Locate the cell with the specified text and output its [x, y] center coordinate. 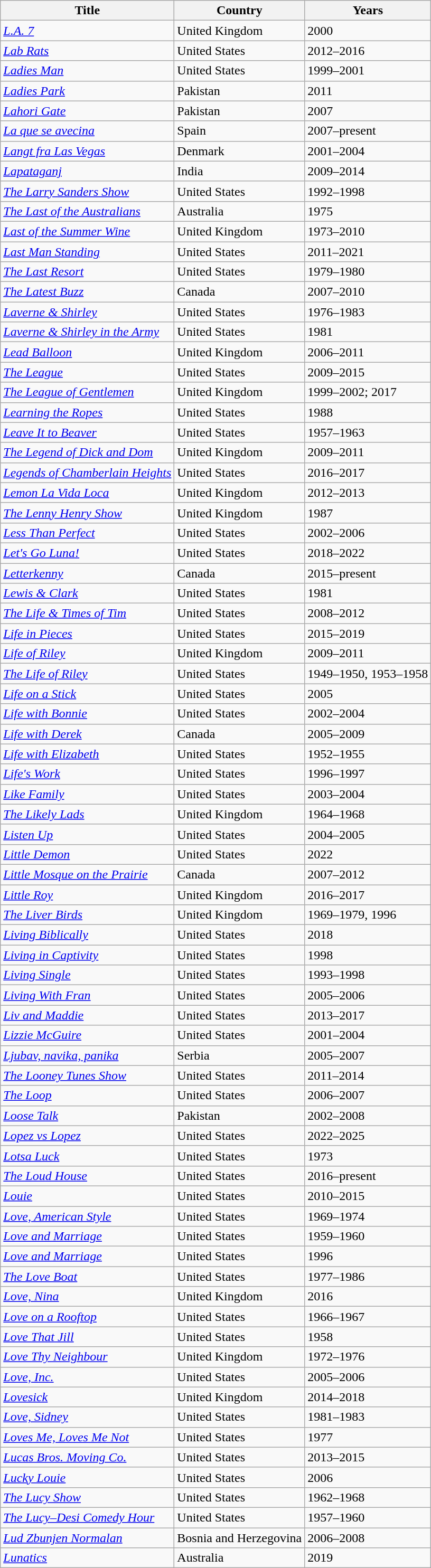
Let's Go Luna! [88, 553]
2007 [368, 111]
Life's Work [88, 774]
La que se avecina [88, 131]
Like Family [88, 794]
The Legend of Dick and Dom [88, 452]
Bosnia and Herzegovina [240, 1538]
1975 [368, 211]
Laverne & Shirley in the Army [88, 332]
1999–2002; 2017 [368, 392]
2005–2007 [368, 1055]
1952–1955 [368, 754]
L.A. 7 [88, 31]
2012–2016 [368, 51]
Love Thy Neighbour [88, 1357]
2016 [368, 1297]
The Love Boat [88, 1277]
2011–2021 [368, 252]
1957–1960 [368, 1517]
1969–1974 [368, 1216]
The Loud House [88, 1176]
1973–2010 [368, 231]
Living With Fran [88, 995]
1999–2001 [368, 71]
2018–2022 [368, 553]
The Last Resort [88, 272]
The Looney Tunes Show [88, 1075]
The Latest Buzz [88, 292]
1988 [368, 412]
Ljubav, navika, panika [88, 1055]
Little Mosque on the Prairie [88, 874]
The Life of Riley [88, 674]
1996–1997 [368, 774]
Little Demon [88, 854]
Lopez vs Lopez [88, 1136]
Lab Rats [88, 51]
1993–1998 [368, 975]
The Lenny Henry Show [88, 513]
2000 [368, 31]
Leave It to Beaver [88, 432]
2016–present [368, 1176]
Last of the Summer Wine [88, 231]
2004–2005 [368, 834]
2015–2019 [368, 634]
2022–2025 [368, 1136]
2011 [368, 91]
The League of Gentlemen [88, 392]
1973 [368, 1156]
Living Biblically [88, 935]
1962–1968 [368, 1497]
2015–present [368, 573]
2002–2006 [368, 533]
Love, Sidney [88, 1417]
2009–2014 [368, 171]
Love, Nina [88, 1297]
Living in Captivity [88, 955]
2007–present [368, 131]
The Last of the Australians [88, 211]
Love That Jill [88, 1337]
Last Man Standing [88, 252]
India [240, 171]
1949–1950, 1953–1958 [368, 674]
Life of Riley [88, 654]
The Loop [88, 1095]
Laverne & Shirley [88, 312]
2005 [368, 694]
1992–1998 [368, 191]
The Likely Lads [88, 814]
Lucas Bros. Moving Co. [88, 1457]
Lovesick [88, 1397]
1977 [368, 1437]
1976–1983 [368, 312]
Love, American Style [88, 1216]
1958 [368, 1337]
Years [368, 11]
Listen Up [88, 834]
2019 [368, 1558]
Lead Balloon [88, 352]
1969–1979, 1996 [368, 915]
The Lucy Show [88, 1497]
Spain [240, 131]
Life with Derek [88, 734]
2006–2011 [368, 352]
The Liver Birds [88, 915]
The Life & Times of Tim [88, 613]
Serbia [240, 1055]
Louie [88, 1196]
Life with Elizabeth [88, 754]
1972–1976 [368, 1357]
2002–2008 [368, 1116]
Little Roy [88, 895]
2012–2013 [368, 493]
Lotsa Luck [88, 1156]
Loose Talk [88, 1116]
Lapataganj [88, 171]
Living Single [88, 975]
Ladies Man [88, 71]
2006–2007 [368, 1095]
Lahori Gate [88, 111]
2006–2008 [368, 1538]
1977–1986 [368, 1277]
1998 [368, 955]
Liv and Maddie [88, 1015]
1996 [368, 1257]
2018 [368, 935]
2013–2015 [368, 1457]
Life in Pieces [88, 634]
2014–2018 [368, 1397]
2009–2015 [368, 372]
2008–2012 [368, 613]
Lewis & Clark [88, 593]
2010–2015 [368, 1196]
Letterkenny [88, 573]
2007–2010 [368, 292]
Lucky Louie [88, 1477]
2011–2014 [368, 1075]
Less Than Perfect [88, 533]
Life with Bonnie [88, 714]
Lunatics [88, 1558]
Ladies Park [88, 91]
2006 [368, 1477]
1959–1960 [368, 1236]
2007–2012 [368, 874]
1957–1963 [368, 432]
2003–2004 [368, 794]
The Lucy–Desi Comedy Hour [88, 1517]
The Larry Sanders Show [88, 191]
Love, Inc. [88, 1377]
1981–1983 [368, 1417]
Love on a Rooftop [88, 1317]
Lemon La Vida Loca [88, 493]
Langt fra Las Vegas [88, 151]
The League [88, 372]
Denmark [240, 151]
1966–1967 [368, 1317]
1979–1980 [368, 272]
Country [240, 11]
2022 [368, 854]
Lizzie McGuire [88, 1035]
1964–1968 [368, 814]
Title [88, 11]
Learning the Ropes [88, 412]
2013–2017 [368, 1015]
Loves Me, Loves Me Not [88, 1437]
1987 [368, 513]
2002–2004 [368, 714]
Legends of Chamberlain Heights [88, 473]
2005–2009 [368, 734]
Lud Zbunjen Normalan [88, 1538]
Life on a Stick [88, 694]
